Provide the [x, y] coordinate of the cell's center where the given text is located.  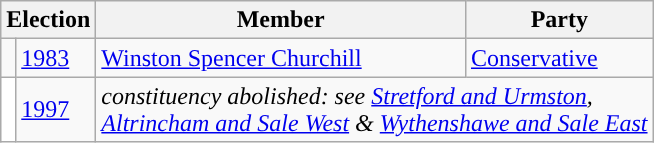
Election [48, 20]
Member [281, 20]
Winston Spencer Churchill [281, 58]
Party [559, 20]
1983 [56, 58]
1997 [56, 110]
constituency abolished: see Stretford and Urmston, Altrincham and Sale West & Wythenshawe and Sale East [374, 110]
Conservative [559, 58]
